From the cell containing the given text, extract its center point as [X, Y] coordinate. 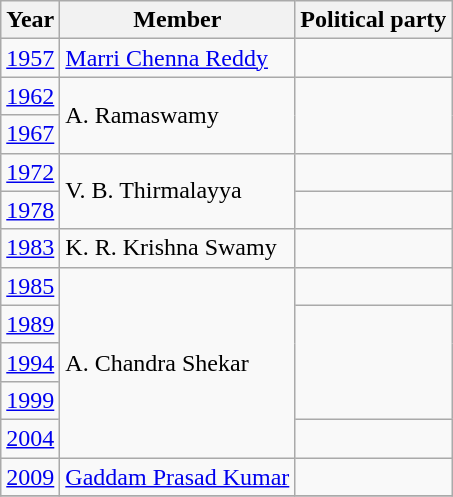
1978 [30, 210]
1994 [30, 362]
1985 [30, 286]
1957 [30, 58]
2004 [30, 438]
V. B. Thirmalayya [178, 191]
1983 [30, 248]
Year [30, 20]
1967 [30, 134]
A. Ramaswamy [178, 115]
1989 [30, 324]
1962 [30, 96]
1999 [30, 400]
2009 [30, 477]
K. R. Krishna Swamy [178, 248]
A. Chandra Shekar [178, 362]
Gaddam Prasad Kumar [178, 477]
Marri Chenna Reddy [178, 58]
1972 [30, 172]
Member [178, 20]
Political party [374, 20]
